Provide the [X, Y] coordinate of the cell's center where the given text is located.  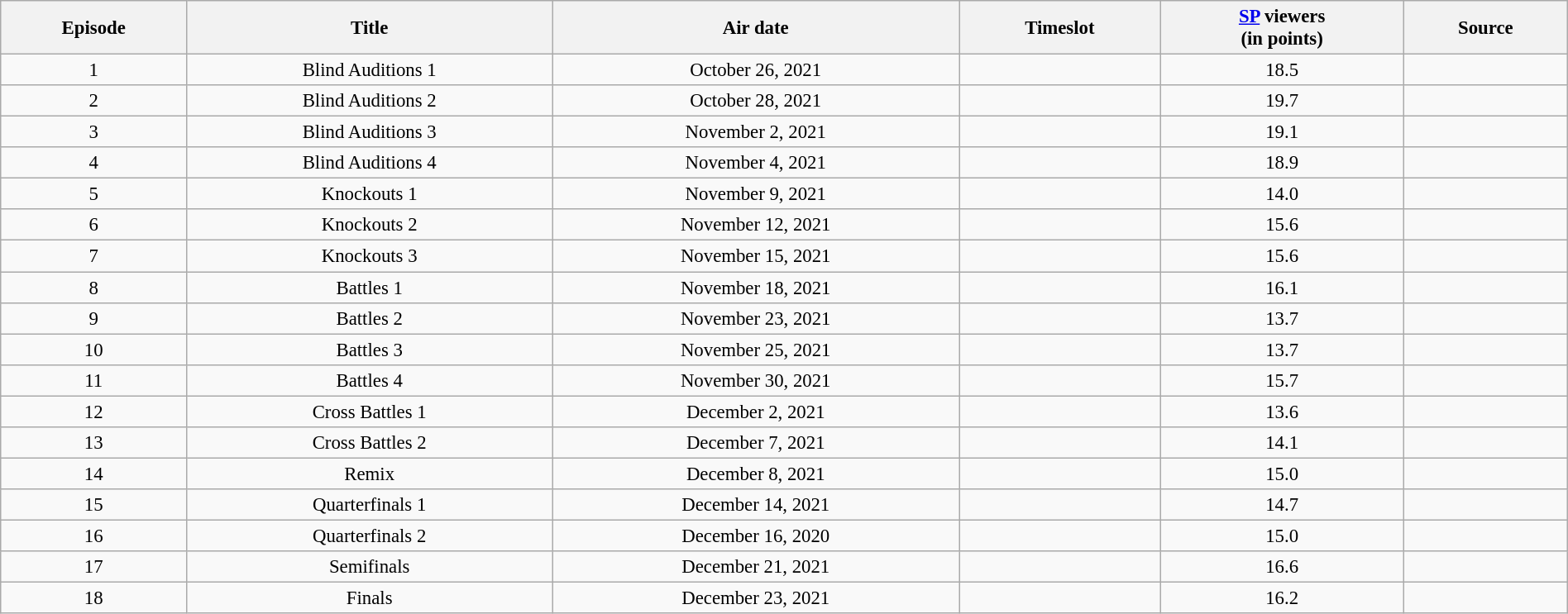
Semifinals [370, 567]
2 [94, 101]
December 14, 2021 [756, 505]
16.6 [1282, 567]
19.1 [1282, 132]
November 25, 2021 [756, 350]
8 [94, 288]
19.7 [1282, 101]
Title [370, 28]
Knockouts 1 [370, 194]
9 [94, 318]
11 [94, 380]
Quarterfinals 1 [370, 505]
November 18, 2021 [756, 288]
10 [94, 350]
Cross Battles 2 [370, 443]
Battles 2 [370, 318]
18.9 [1282, 163]
18.5 [1282, 70]
Blind Auditions 1 [370, 70]
Knockouts 3 [370, 256]
SP viewers(in points) [1282, 28]
Remix [370, 474]
13.6 [1282, 412]
Blind Auditions 4 [370, 163]
November 9, 2021 [756, 194]
5 [94, 194]
16 [94, 535]
November 4, 2021 [756, 163]
December 7, 2021 [756, 443]
14.0 [1282, 194]
17 [94, 567]
Battles 1 [370, 288]
December 16, 2020 [756, 535]
7 [94, 256]
4 [94, 163]
Air date [756, 28]
Finals [370, 598]
15.7 [1282, 380]
Blind Auditions 3 [370, 132]
14.7 [1282, 505]
October 28, 2021 [756, 101]
Episode [94, 28]
Quarterfinals 2 [370, 535]
Battles 4 [370, 380]
3 [94, 132]
November 30, 2021 [756, 380]
14.1 [1282, 443]
December 2, 2021 [756, 412]
16.2 [1282, 598]
October 26, 2021 [756, 70]
December 23, 2021 [756, 598]
Cross Battles 1 [370, 412]
December 21, 2021 [756, 567]
12 [94, 412]
Source [1485, 28]
6 [94, 226]
November 23, 2021 [756, 318]
November 2, 2021 [756, 132]
Blind Auditions 2 [370, 101]
14 [94, 474]
November 15, 2021 [756, 256]
13 [94, 443]
16.1 [1282, 288]
Timeslot [1060, 28]
1 [94, 70]
December 8, 2021 [756, 474]
November 12, 2021 [756, 226]
Knockouts 2 [370, 226]
15 [94, 505]
18 [94, 598]
Battles 3 [370, 350]
